Return [X, Y] of the center of cell containing provided text 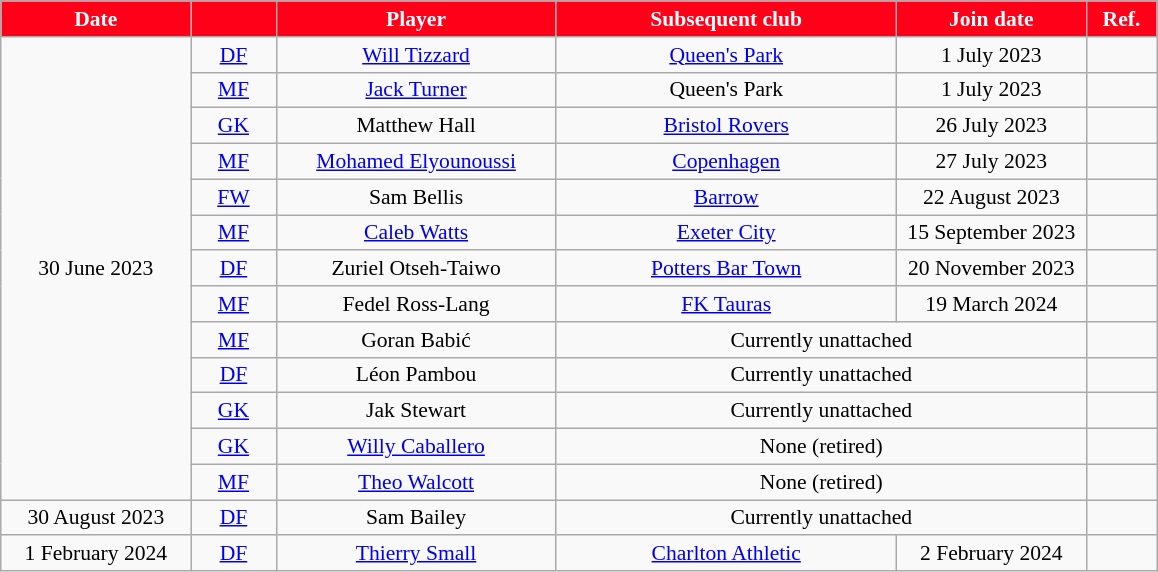
2 February 2024 [991, 554]
Jak Stewart [416, 411]
Willy Caballero [416, 447]
FK Tauras [726, 304]
Player [416, 19]
Fedel Ross-Lang [416, 304]
Léon Pambou [416, 375]
Subsequent club [726, 19]
Will Tizzard [416, 55]
Sam Bailey [416, 518]
Zuriel Otseh-Taiwo [416, 269]
Exeter City [726, 233]
Barrow [726, 197]
Caleb Watts [416, 233]
Potters Bar Town [726, 269]
15 September 2023 [991, 233]
Matthew Hall [416, 126]
Jack Turner [416, 90]
22 August 2023 [991, 197]
Sam Bellis [416, 197]
Date [96, 19]
30 August 2023 [96, 518]
1 February 2024 [96, 554]
FW [234, 197]
Charlton Athletic [726, 554]
Thierry Small [416, 554]
30 June 2023 [96, 268]
Join date [991, 19]
Mohamed Elyounoussi [416, 162]
27 July 2023 [991, 162]
26 July 2023 [991, 126]
19 March 2024 [991, 304]
Bristol Rovers [726, 126]
Goran Babić [416, 340]
20 November 2023 [991, 269]
Theo Walcott [416, 482]
Ref. [1121, 19]
Copenhagen [726, 162]
